Scan for the cell matching the given text and deliver its [X, Y] coordinate at center. 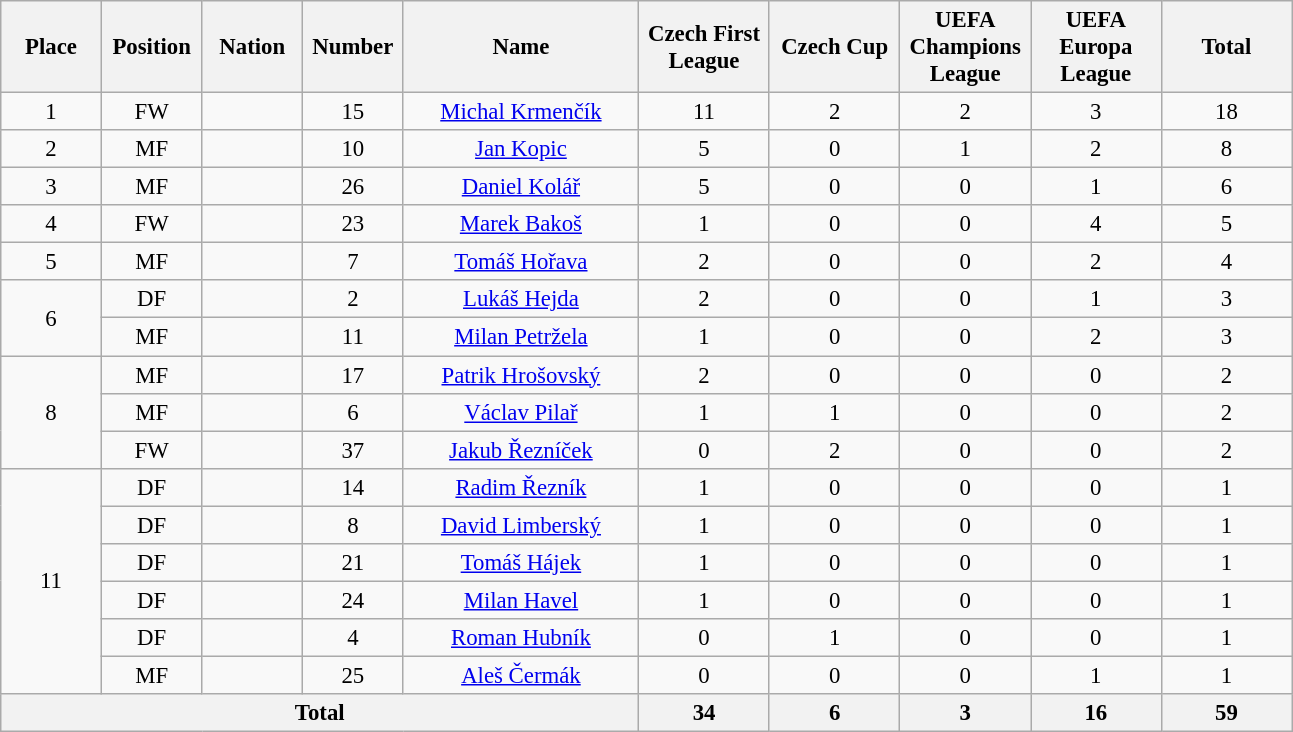
UEFA Europa League [1096, 47]
Jan Kopic [521, 149]
Aleš Čermák [521, 675]
21 [354, 563]
37 [354, 450]
Michal Krmenčík [521, 112]
Václav Pilař [521, 412]
18 [1226, 112]
Lukáš Hejda [521, 299]
59 [1226, 713]
34 [704, 713]
17 [354, 375]
Jakub Řezníček [521, 450]
16 [1096, 713]
UEFA Champions League [966, 47]
Milan Petržela [521, 337]
David Limberský [521, 525]
26 [354, 187]
23 [354, 224]
Tomáš Hořava [521, 262]
10 [354, 149]
Marek Bakoš [521, 224]
25 [354, 675]
Milan Havel [521, 600]
Place [52, 47]
15 [354, 112]
14 [354, 487]
Number [354, 47]
Czech Cup [834, 47]
Name [521, 47]
Daniel Kolář [521, 187]
Roman Hubník [521, 638]
Czech First League [704, 47]
Patrik Hrošovský [521, 375]
Radim Řezník [521, 487]
Tomáš Hájek [521, 563]
Position [152, 47]
7 [354, 262]
Nation [252, 47]
24 [354, 600]
